Identify which cell holds the provided text, then report its [X, Y] central coordinate. 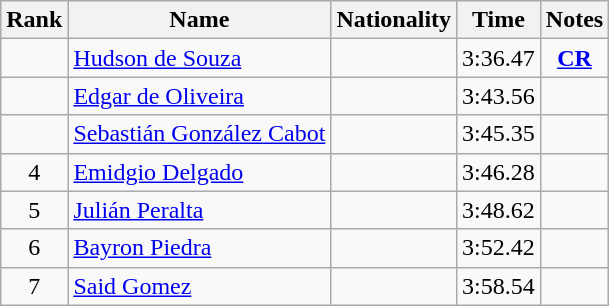
3:36.47 [499, 58]
3:46.28 [499, 172]
7 [34, 286]
3:45.35 [499, 134]
Bayron Piedra [200, 248]
6 [34, 248]
Julián Peralta [200, 210]
3:52.42 [499, 248]
Emidgio Delgado [200, 172]
Time [499, 20]
Said Gomez [200, 286]
Nationality [394, 20]
CR [574, 58]
Edgar de Oliveira [200, 96]
Notes [574, 20]
5 [34, 210]
Hudson de Souza [200, 58]
Name [200, 20]
3:43.56 [499, 96]
Rank [34, 20]
3:48.62 [499, 210]
3:58.54 [499, 286]
4 [34, 172]
Sebastián González Cabot [200, 134]
